Scan for the cell matching the given text and deliver its [X, Y] coordinate at center. 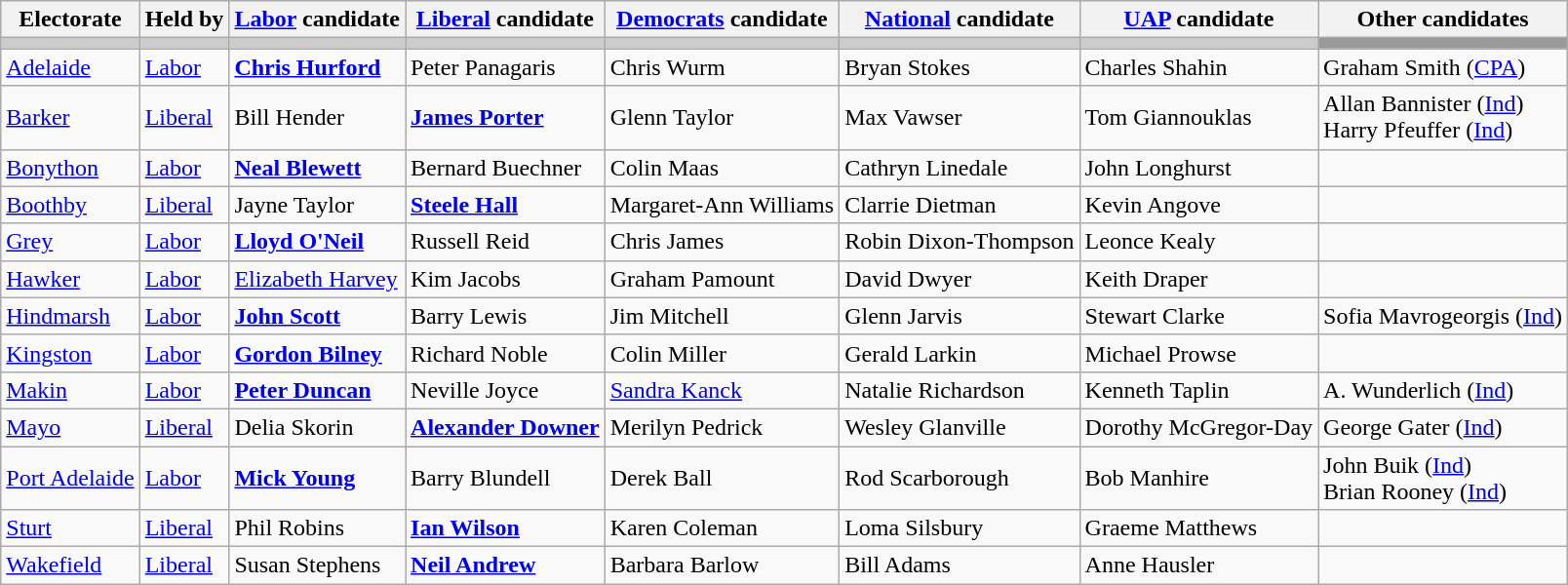
Leonce Kealy [1199, 242]
Margaret-Ann Williams [722, 205]
Grey [70, 242]
Kenneth Taplin [1199, 390]
David Dwyer [960, 279]
Graham Pamount [722, 279]
Barry Blundell [505, 478]
Makin [70, 390]
Peter Panagaris [505, 67]
Colin Miller [722, 353]
Jim Mitchell [722, 316]
John Longhurst [1199, 168]
Anne Hausler [1199, 565]
Held by [184, 19]
Liberal candidate [505, 19]
Gerald Larkin [960, 353]
Delia Skorin [318, 427]
Russell Reid [505, 242]
Alexander Downer [505, 427]
Robin Dixon-Thompson [960, 242]
Mayo [70, 427]
Labor candidate [318, 19]
Michael Prowse [1199, 353]
Clarrie Dietman [960, 205]
Rod Scarborough [960, 478]
Phil Robins [318, 528]
Peter Duncan [318, 390]
Boothby [70, 205]
Chris Hurford [318, 67]
Natalie Richardson [960, 390]
Susan Stephens [318, 565]
Colin Maas [722, 168]
Kim Jacobs [505, 279]
Chris Wurm [722, 67]
Sandra Kanck [722, 390]
Port Adelaide [70, 478]
Cathryn Linedale [960, 168]
Neal Blewett [318, 168]
John Scott [318, 316]
Sturt [70, 528]
Allan Bannister (Ind)Harry Pfeuffer (Ind) [1443, 117]
A. Wunderlich (Ind) [1443, 390]
Bill Adams [960, 565]
Jayne Taylor [318, 205]
Max Vawser [960, 117]
Tom Giannouklas [1199, 117]
Graham Smith (CPA) [1443, 67]
Kevin Angove [1199, 205]
Loma Silsbury [960, 528]
Steele Hall [505, 205]
Neville Joyce [505, 390]
Merilyn Pedrick [722, 427]
Electorate [70, 19]
Graeme Matthews [1199, 528]
Ian Wilson [505, 528]
Democrats candidate [722, 19]
Charles Shahin [1199, 67]
Bernard Buechner [505, 168]
Bob Manhire [1199, 478]
Barry Lewis [505, 316]
Wesley Glanville [960, 427]
James Porter [505, 117]
George Gater (Ind) [1443, 427]
Adelaide [70, 67]
Other candidates [1443, 19]
Gordon Bilney [318, 353]
Karen Coleman [722, 528]
Bonython [70, 168]
Barker [70, 117]
Glenn Jarvis [960, 316]
Keith Draper [1199, 279]
National candidate [960, 19]
Bill Hender [318, 117]
Mick Young [318, 478]
John Buik (Ind)Brian Rooney (Ind) [1443, 478]
Elizabeth Harvey [318, 279]
Chris James [722, 242]
Hawker [70, 279]
Sofia Mavrogeorgis (Ind) [1443, 316]
Richard Noble [505, 353]
Hindmarsh [70, 316]
UAP candidate [1199, 19]
Barbara Barlow [722, 565]
Lloyd O'Neil [318, 242]
Derek Ball [722, 478]
Bryan Stokes [960, 67]
Neil Andrew [505, 565]
Dorothy McGregor-Day [1199, 427]
Wakefield [70, 565]
Glenn Taylor [722, 117]
Kingston [70, 353]
Stewart Clarke [1199, 316]
